For the text-containing cell, return its midpoint in [X, Y] coordinate format. 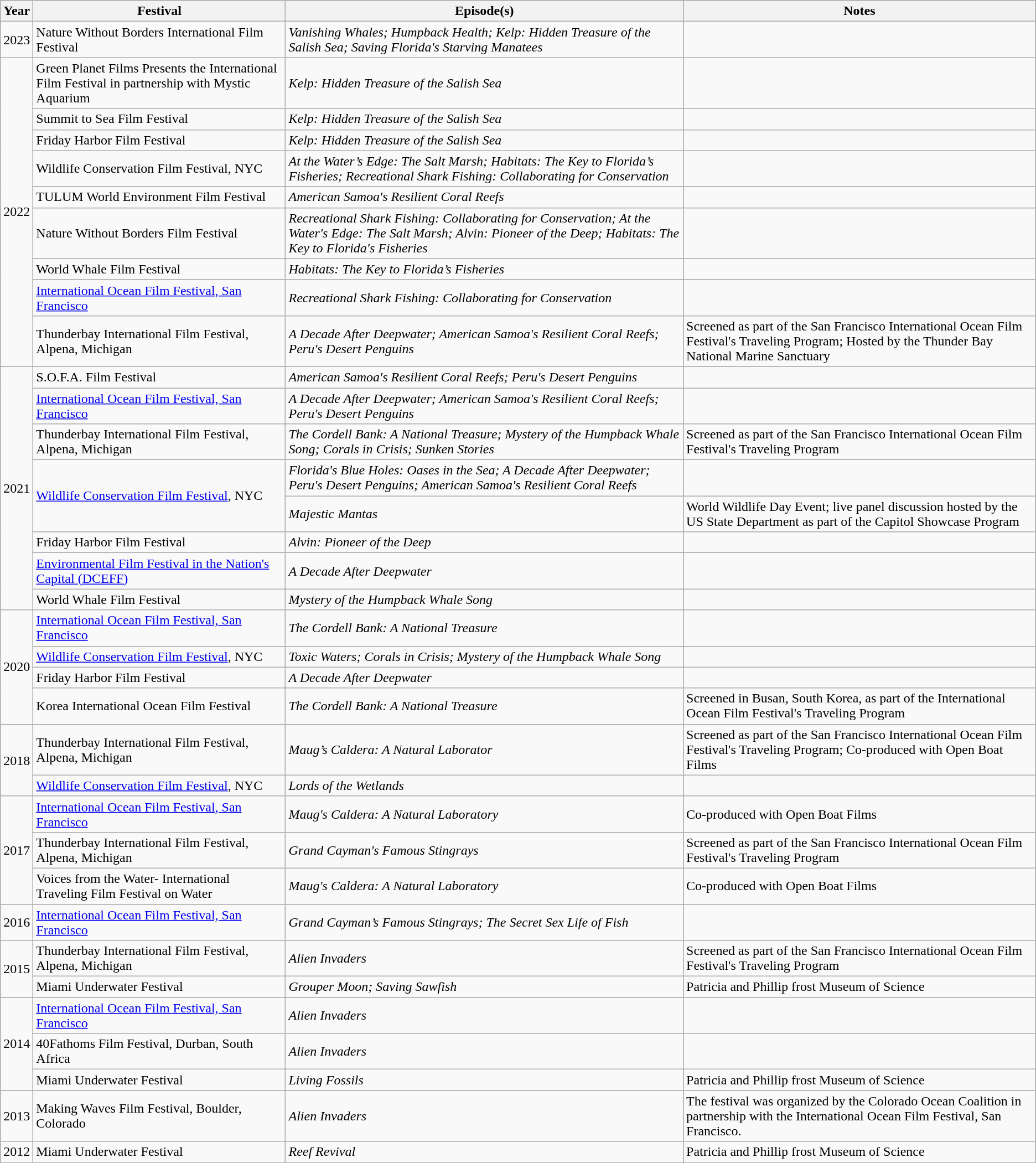
The Cordell Bank: A National Treasure; Mystery of the Humpback Whale Song; Corals in Crisis; Sunken Stories [485, 442]
2021 [17, 488]
2013 [17, 1116]
2012 [17, 1152]
Florida's Blue Holes: Oases in the Sea; A Decade After Deepwater; Peru's Desert Penguins; American Samoa's Resilient Coral Reefs [485, 478]
Majestic Mantas [485, 514]
Screened in Busan, South Korea, as part of the International Ocean Film Festival's Traveling Program [860, 706]
American Samoa's Resilient Coral Reefs [485, 197]
World Wildlife Day Event; live panel discussion hosted by the US State Department as part of the Capitol Showcase Program [860, 514]
Summit to Sea Film Festival [159, 119]
The festival was organized by the Colorado Ocean Coalition in partnership with the International Ocean Film Festival, San Francisco. [860, 1116]
2020 [17, 667]
Mystery of the Humpback Whale Song [485, 599]
Korea International Ocean Film Festival [159, 706]
Toxic Waters; Corals in Crisis; Mystery of the Humpback Whale Song [485, 657]
2023 [17, 40]
Nature Without Borders International Film Festival [159, 40]
TULUM World Environment Film Festival [159, 197]
Nature Without Borders Film Festival [159, 233]
Grand Cayman's Famous Stingrays [485, 850]
Maug’s Caldera: A Natural Laborator [485, 750]
Screened as part of the San Francisco International Ocean Film Festival's Traveling Program; Co-produced with Open Boat Films [860, 750]
Screened as part of the San Francisco International Ocean Film Festival's Traveling Program; Hosted by the Thunder Bay National Marine Sanctuary [860, 341]
Green Planet Films Presents the International Film Festival in partnership with Mystic Aquarium [159, 83]
Reef Revival [485, 1152]
Living Fossils [485, 1080]
Voices from the Water- International Traveling Film Festival on Water [159, 886]
Alvin: Pioneer of the Deep [485, 542]
2014 [17, 1044]
Grouper Moon; Saving Sawfish [485, 987]
Year [17, 11]
2017 [17, 850]
2016 [17, 922]
Making Waves Film Festival, Boulder, Colorado [159, 1116]
S.O.F.A. Film Festival [159, 377]
40Fathoms Film Festival, Durban, South Africa [159, 1052]
Episode(s) [485, 11]
Lords of the Wetlands [485, 785]
Environmental Film Festival in the Nation's Capital (DCEFF) [159, 571]
Recreational Shark Fishing: Collaborating for Conservation [485, 298]
Grand Cayman’s Famous Stingrays; The Secret Sex Life of Fish [485, 922]
Vanishing Whales; Humpback Health; Kelp: Hidden Treasure of the Salish Sea; Saving Florida's Starving Manatees [485, 40]
Festival [159, 11]
2022 [17, 213]
American Samoa's Resilient Coral Reefs; Peru's Desert Penguins [485, 377]
2015 [17, 969]
2018 [17, 760]
Notes [860, 11]
At the Water’s Edge: The Salt Marsh; Habitats: The Key to Florida’s Fisheries; Recreational Shark Fishing: Collaborating for Conservation [485, 168]
Habitats: The Key to Florida’s Fisheries [485, 269]
